Capture the cell that displays the provided text and extract its (x, y) central coordinate. 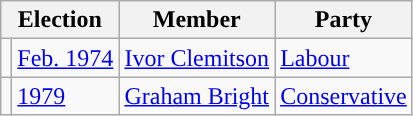
1979 (66, 96)
Labour (344, 58)
Ivor Clemitson (197, 58)
Election (60, 20)
Party (344, 20)
Graham Bright (197, 96)
Feb. 1974 (66, 58)
Member (197, 20)
Conservative (344, 96)
